Pinpoint the cell where the given text exists, returning its (x, y) midpoint coordinate. 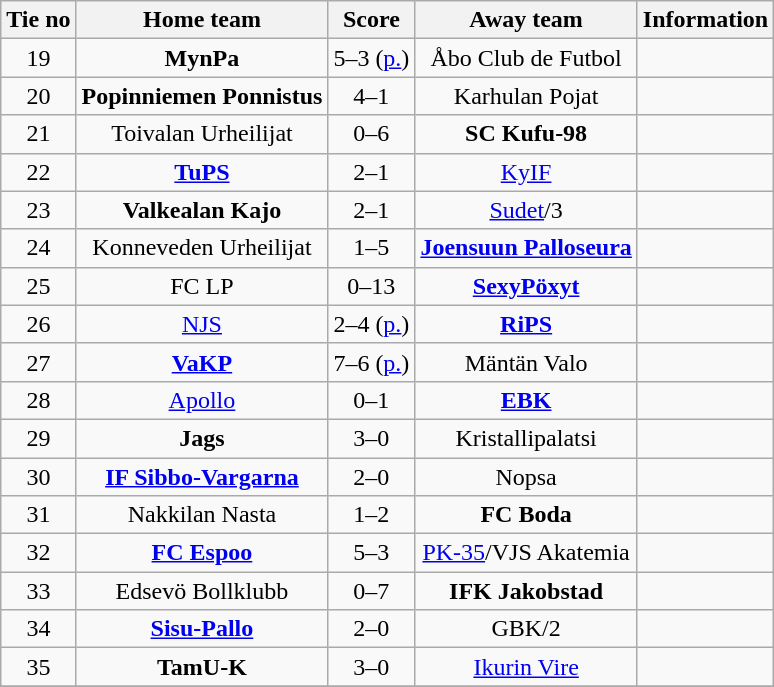
RiPS (526, 324)
30 (38, 477)
24 (38, 248)
31 (38, 515)
Sisu-Pallo (202, 629)
34 (38, 629)
2–4 (p.) (372, 324)
32 (38, 553)
0–6 (372, 134)
NJS (202, 324)
21 (38, 134)
TamU-K (202, 667)
MynPa (202, 58)
0–1 (372, 400)
KyIF (526, 172)
1–5 (372, 248)
Tie no (38, 20)
19 (38, 58)
GBK/2 (526, 629)
0–7 (372, 591)
FC LP (202, 286)
28 (38, 400)
FC Espoo (202, 553)
Karhulan Pojat (526, 96)
EBK (526, 400)
1–2 (372, 515)
22 (38, 172)
Toivalan Urheilijat (202, 134)
Valkealan Kajo (202, 210)
20 (38, 96)
Joensuun Palloseura (526, 248)
Away team (526, 20)
Konneveden Urheilijat (202, 248)
PK-35/VJS Akatemia (526, 553)
IF Sibbo-Vargarna (202, 477)
4–1 (372, 96)
Nakkilan Nasta (202, 515)
Information (705, 20)
SC Kufu-98 (526, 134)
VaKP (202, 362)
Score (372, 20)
Ikurin Vire (526, 667)
5–3 (p.) (372, 58)
5–3 (372, 553)
25 (38, 286)
33 (38, 591)
Popinniemen Ponnistus (202, 96)
7–6 (p.) (372, 362)
0–13 (372, 286)
27 (38, 362)
FC Boda (526, 515)
Jags (202, 438)
Kristallipalatsi (526, 438)
TuPS (202, 172)
SexyPöxyt (526, 286)
Mäntän Valo (526, 362)
Edsevö Bollklubb (202, 591)
Sudet/3 (526, 210)
Home team (202, 20)
29 (38, 438)
26 (38, 324)
23 (38, 210)
IFK Jakobstad (526, 591)
35 (38, 667)
Åbo Club de Futbol (526, 58)
Nopsa (526, 477)
Apollo (202, 400)
